Provide the (x, y) coordinate of the cell's center where the given text is located.  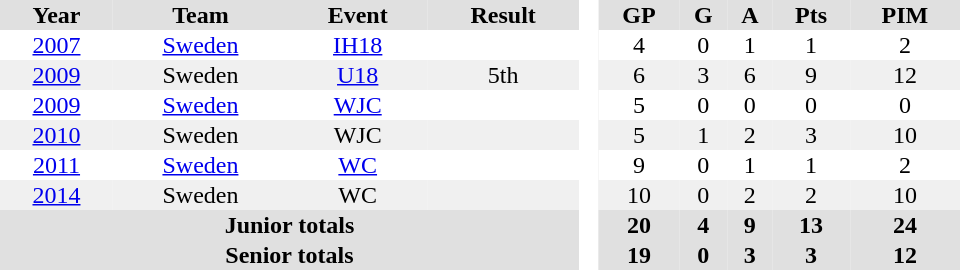
Senior totals (290, 255)
GP (639, 15)
2011 (56, 165)
Junior totals (290, 225)
24 (905, 225)
19 (639, 255)
U18 (358, 75)
5th (502, 75)
IH18 (358, 45)
Pts (811, 15)
13 (811, 225)
PIM (905, 15)
Year (56, 15)
20 (639, 225)
A (750, 15)
2010 (56, 135)
2014 (56, 195)
Event (358, 15)
Team (200, 15)
G (703, 15)
2007 (56, 45)
Result (502, 15)
